From the cell containing the given text, extract its center point as (X, Y) coordinate. 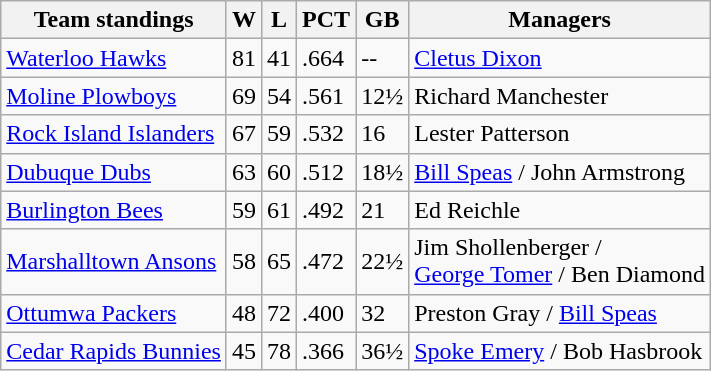
Moline Plowboys (114, 96)
Preston Gray / Bill Speas (560, 313)
.512 (326, 172)
63 (244, 172)
.664 (326, 58)
Managers (560, 20)
36½ (382, 351)
Bill Speas / John Armstrong (560, 172)
.472 (326, 262)
.532 (326, 134)
72 (280, 313)
32 (382, 313)
22½ (382, 262)
Lester Patterson (560, 134)
Marshalltown Ansons (114, 262)
16 (382, 134)
.366 (326, 351)
Ottumwa Packers (114, 313)
45 (244, 351)
41 (280, 58)
Jim Shollenberger /George Tomer / Ben Diamond (560, 262)
Waterloo Hawks (114, 58)
65 (280, 262)
Dubuque Dubs (114, 172)
-- (382, 58)
.492 (326, 210)
69 (244, 96)
78 (280, 351)
Rock Island Islanders (114, 134)
60 (280, 172)
58 (244, 262)
21 (382, 210)
L (280, 20)
Ed Reichle (560, 210)
PCT (326, 20)
Cedar Rapids Bunnies (114, 351)
GB (382, 20)
18½ (382, 172)
Spoke Emery / Bob Hasbrook (560, 351)
Cletus Dixon (560, 58)
81 (244, 58)
Richard Manchester (560, 96)
Burlington Bees (114, 210)
.561 (326, 96)
67 (244, 134)
W (244, 20)
.400 (326, 313)
12½ (382, 96)
48 (244, 313)
54 (280, 96)
61 (280, 210)
Team standings (114, 20)
